Provide the (X, Y) coordinate of the cell's center where the given text is located.  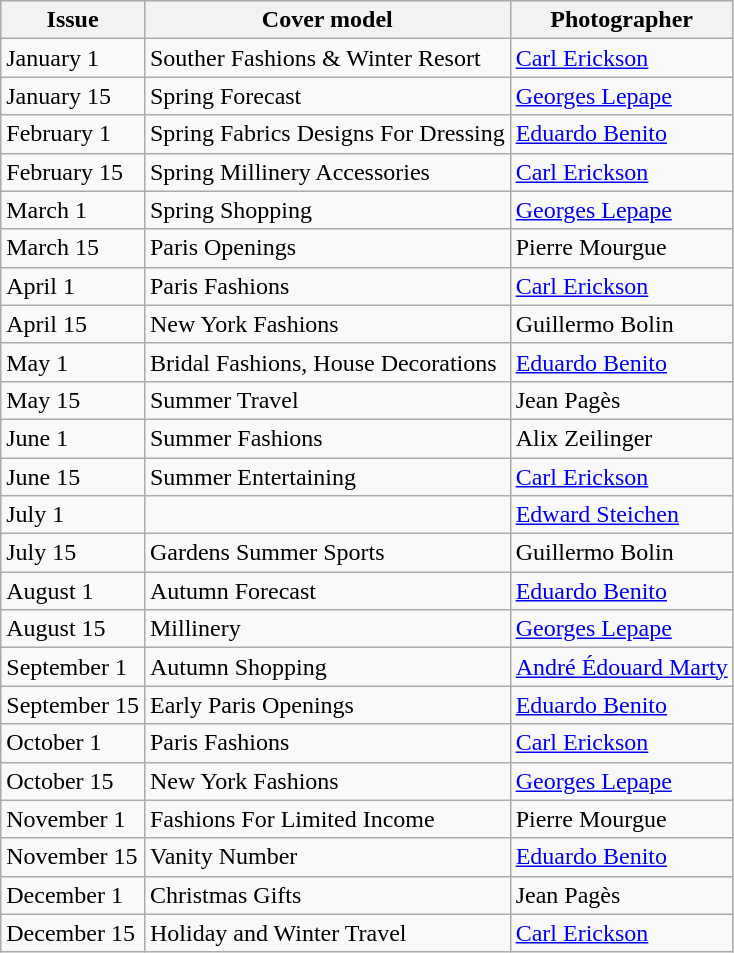
July 1 (73, 515)
Alix Zeilinger (622, 438)
August 15 (73, 629)
September 1 (73, 667)
October 15 (73, 781)
Gardens Summer Sports (327, 553)
Summer Entertaining (327, 477)
Cover model (327, 20)
May 15 (73, 400)
Photographer (622, 20)
Fashions For Limited Income (327, 819)
Summer Fashions (327, 438)
André Édouard Marty (622, 667)
January 1 (73, 58)
Edward Steichen (622, 515)
Early Paris Openings (327, 705)
July 15 (73, 553)
Autumn Shopping (327, 667)
May 1 (73, 362)
Bridal Fashions, House Decorations (327, 362)
Vanity Number (327, 857)
Autumn Forecast (327, 591)
December 1 (73, 895)
Souther Fashions & Winter Resort (327, 58)
Spring Fabrics Designs For Dressing (327, 134)
November 1 (73, 819)
February 1 (73, 134)
October 1 (73, 743)
March 1 (73, 210)
June 15 (73, 477)
June 1 (73, 438)
Holiday and Winter Travel (327, 933)
March 15 (73, 248)
Issue (73, 20)
Paris Openings (327, 248)
September 15 (73, 705)
Spring Shopping (327, 210)
December 15 (73, 933)
April 15 (73, 324)
August 1 (73, 591)
Summer Travel (327, 400)
Spring Forecast (327, 96)
April 1 (73, 286)
Millinery (327, 629)
January 15 (73, 96)
February 15 (73, 172)
November 15 (73, 857)
Spring Millinery Accessories (327, 172)
Christmas Gifts (327, 895)
